Return the [x, y] coordinate for the center point of the cell that contains the specified text.  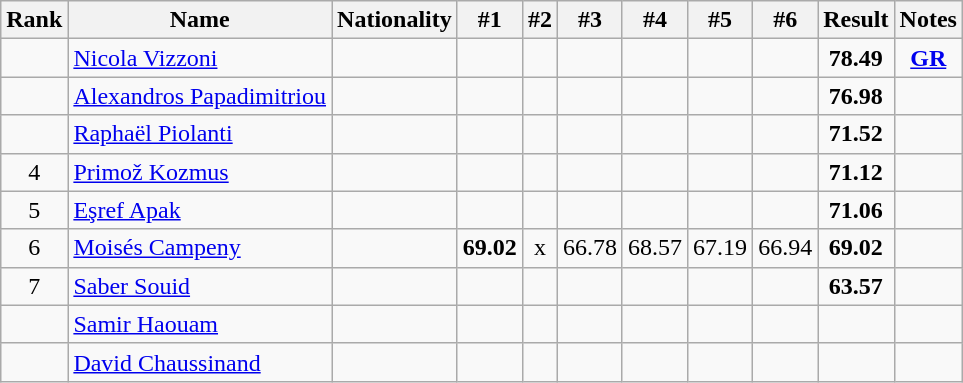
Name [200, 20]
David Chaussinand [200, 362]
#3 [590, 20]
Moisés Campeny [200, 248]
Nicola Vizzoni [200, 58]
63.57 [856, 286]
4 [34, 172]
67.19 [720, 248]
5 [34, 210]
66.94 [786, 248]
#6 [786, 20]
Eşref Apak [200, 210]
Rank [34, 20]
Raphaël Piolanti [200, 134]
68.57 [654, 248]
Nationality [395, 20]
Primož Kozmus [200, 172]
66.78 [590, 248]
71.52 [856, 134]
GR [928, 58]
#4 [654, 20]
71.06 [856, 210]
Alexandros Papadimitriou [200, 96]
#1 [490, 20]
#5 [720, 20]
76.98 [856, 96]
Saber Souid [200, 286]
Notes [928, 20]
6 [34, 248]
Samir Haouam [200, 324]
78.49 [856, 58]
Result [856, 20]
71.12 [856, 172]
#2 [540, 20]
x [540, 248]
7 [34, 286]
